Return [X, Y] of the center of cell containing provided text 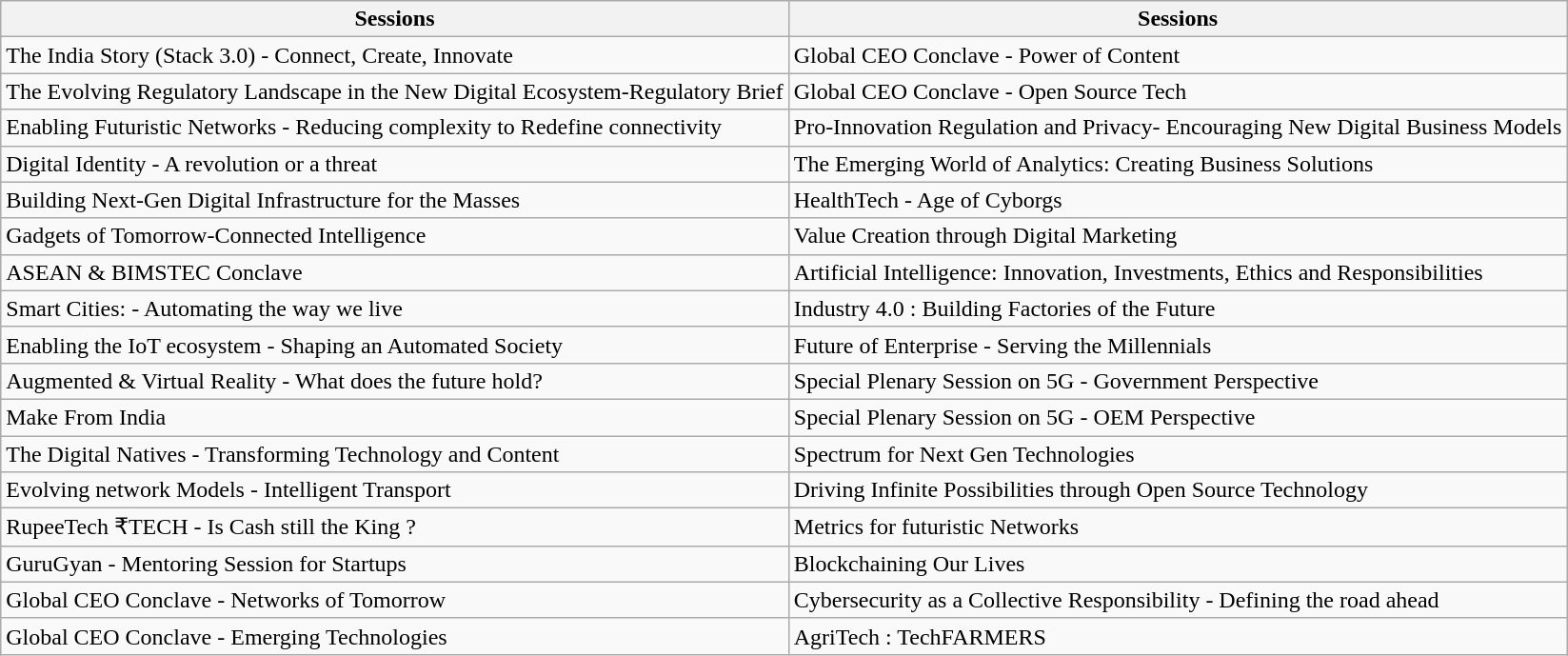
Augmented & Virtual Reality - What does the future hold? [395, 381]
Artificial Intelligence: Innovation, Investments, Ethics and Responsibilities [1178, 272]
The Emerging World of Analytics: Creating Business Solutions [1178, 164]
Smart Cities: - Automating the way we live [395, 308]
Make From India [395, 417]
Special Plenary Session on 5G - Government Perspective [1178, 381]
ASEAN & BIMSTEC Conclave [395, 272]
The India Story (Stack 3.0) - Connect, Create, Innovate [395, 55]
Industry 4.0 : Building Factories of the Future [1178, 308]
Future of Enterprise - Serving the Millennials [1178, 345]
Spectrum for Next Gen Technologies [1178, 454]
Digital Identity - A revolution or a threat [395, 164]
Global CEO Conclave - Open Source Tech [1178, 91]
The Digital Natives - Transforming Technology and Content [395, 454]
Gadgets of Tomorrow-Connected Intelligence [395, 236]
Building Next-Gen Digital Infrastructure for the Masses [395, 200]
Cybersecurity as a Collective Responsibility - Defining the road ahead [1178, 600]
Enabling the IoT ecosystem - Shaping an Automated Society [395, 345]
RupeeTech ₹TECH - Is Cash still the King ? [395, 527]
GuruGyan - Mentoring Session for Startups [395, 564]
Value Creation through Digital Marketing [1178, 236]
The Evolving Regulatory Landscape in the New Digital Ecosystem-Regulatory Brief [395, 91]
Special Plenary Session on 5G - OEM Perspective [1178, 417]
Enabling Futuristic Networks - Reducing complexity to Redefine connectivity [395, 128]
Global CEO Conclave - Power of Content [1178, 55]
Driving Infinite Possibilities through Open Source Technology [1178, 490]
HealthTech - Age of Cyborgs [1178, 200]
Global CEO Conclave - Networks of Tomorrow [395, 600]
AgriTech : TechFARMERS [1178, 636]
Pro-Innovation Regulation and Privacy- Encouraging New Digital Business Models [1178, 128]
Evolving network Models - Intelligent Transport [395, 490]
Global CEO Conclave - Emerging Technologies [395, 636]
Blockchaining Our Lives [1178, 564]
Metrics for futuristic Networks [1178, 527]
